Return the [X, Y] coordinate for the center point of the cell that contains the specified text.  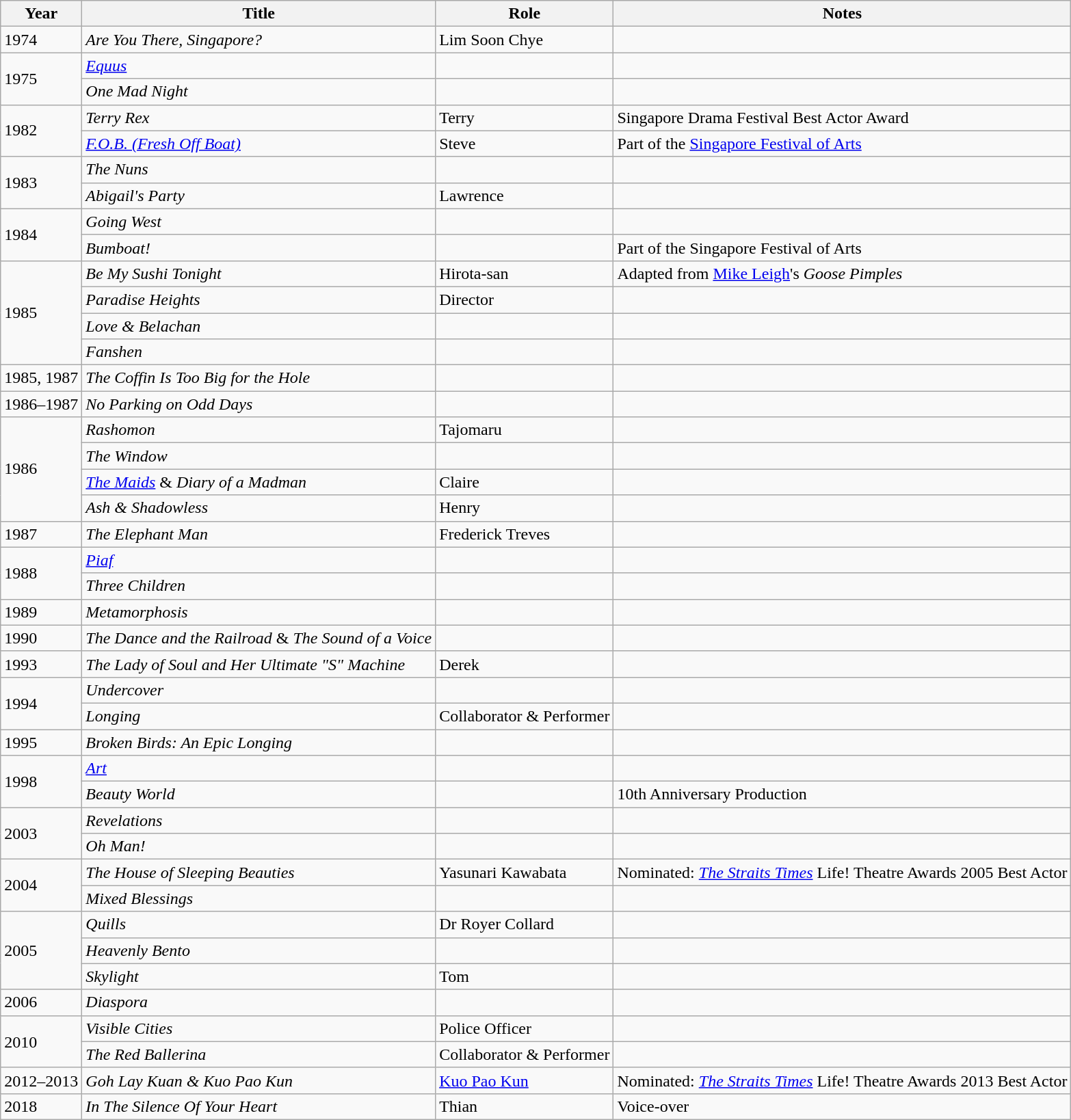
Year [41, 14]
Title [259, 14]
One Mad Night [259, 92]
Diaspora [259, 1002]
2004 [41, 885]
Police Officer [525, 1028]
1983 [41, 183]
The Dance and the Railroad & The Sound of a Voice [259, 638]
Derek [525, 664]
The Nuns [259, 170]
2012–2013 [41, 1080]
Frederick Treves [525, 534]
2005 [41, 950]
1989 [41, 612]
Revelations [259, 821]
Are You There, Singapore? [259, 40]
1988 [41, 573]
Lim Soon Chye [525, 40]
The Elephant Man [259, 534]
10th Anniversary Production [843, 795]
The House of Sleeping Beauties [259, 872]
Skylight [259, 976]
Beauty World [259, 795]
Piaf [259, 560]
1995 [41, 742]
Kuo Pao Kun [525, 1080]
Visible Cities [259, 1028]
Heavenly Bento [259, 950]
1986–1987 [41, 404]
1985, 1987 [41, 378]
2006 [41, 1002]
1982 [41, 131]
Fanshen [259, 352]
The Window [259, 456]
1987 [41, 534]
In The Silence Of Your Heart [259, 1106]
Adapted from Mike Leigh's Goose Pimples [843, 274]
Abigail's Party [259, 196]
Terry [525, 118]
Oh Man! [259, 846]
Tom [525, 976]
1994 [41, 703]
The Maids & Diary of a Madman [259, 482]
2003 [41, 834]
Going West [259, 222]
1984 [41, 235]
Undercover [259, 690]
Equus [259, 66]
F.O.B. (Fresh Off Boat) [259, 144]
Metamorphosis [259, 612]
Love & Belachan [259, 326]
1986 [41, 469]
Ash & Shadowless [259, 508]
Broken Birds: An Epic Longing [259, 742]
1998 [41, 782]
Three Children [259, 586]
The Lady of Soul and Her Ultimate "S" Machine [259, 664]
2018 [41, 1106]
Singapore Drama Festival Best Actor Award [843, 118]
Bumboat! [259, 248]
1985 [41, 312]
The Red Ballerina [259, 1054]
Notes [843, 14]
Quills [259, 924]
Longing [259, 716]
2010 [41, 1041]
Claire [525, 482]
1974 [41, 40]
Hirota-san [525, 274]
Tajomaru [525, 430]
Nominated: The Straits Times Life! Theatre Awards 2013 Best Actor [843, 1080]
Lawrence [525, 196]
Dr Royer Collard [525, 924]
No Parking on Odd Days [259, 404]
Mixed Blessings [259, 898]
Voice-over [843, 1106]
Goh Lay Kuan & Kuo Pao Kun [259, 1080]
Henry [525, 508]
Paradise Heights [259, 299]
The Coffin Is Too Big for the Hole [259, 378]
Thian [525, 1106]
1993 [41, 664]
Rashomon [259, 430]
Director [525, 299]
Art [259, 769]
Role [525, 14]
1975 [41, 79]
Yasunari Kawabata [525, 872]
Nominated: The Straits Times Life! Theatre Awards 2005 Best Actor [843, 872]
Be My Sushi Tonight [259, 274]
Terry Rex [259, 118]
1990 [41, 638]
Steve [525, 144]
